Find where the given text appears and provide that cell's center as [x, y] coordinate. 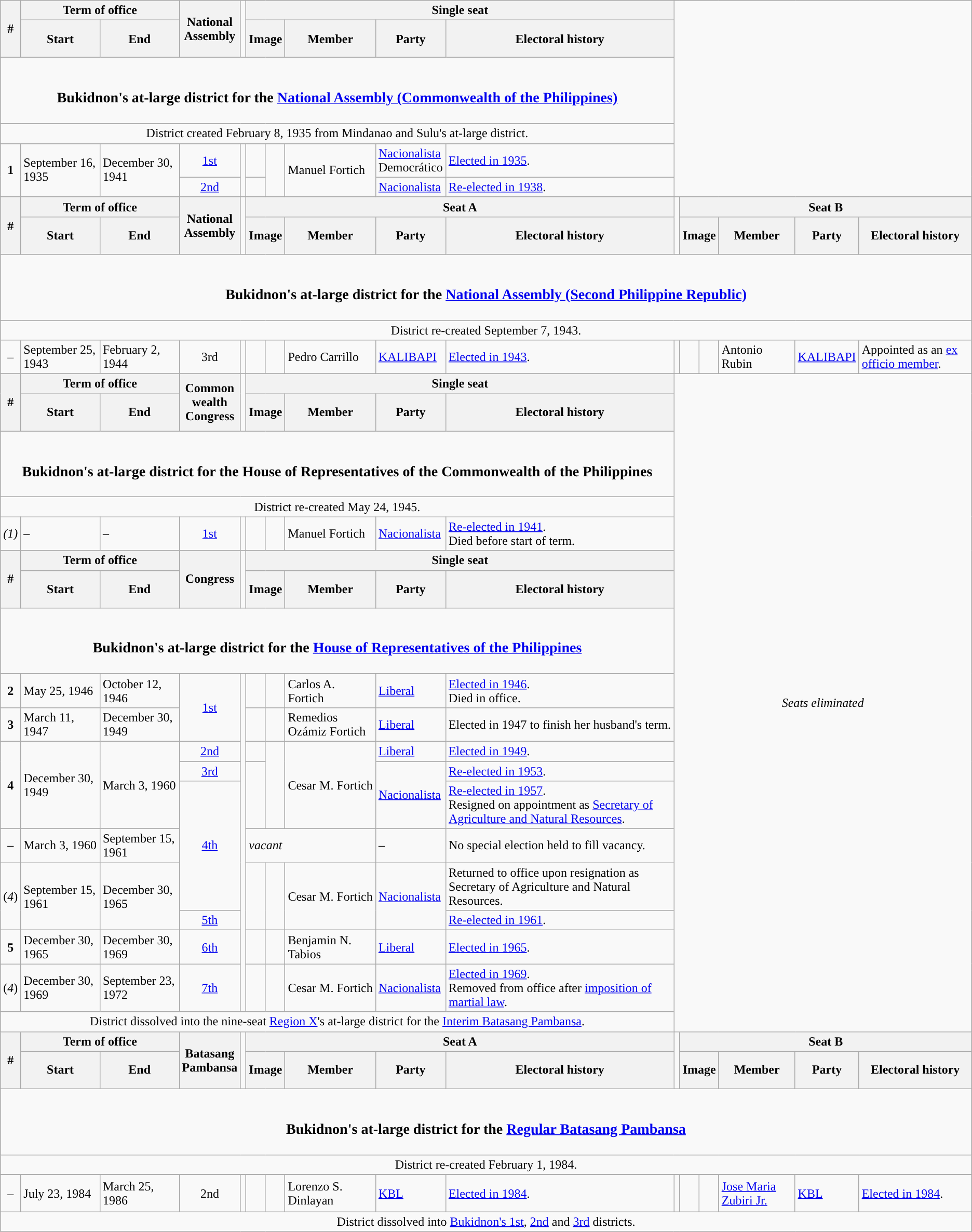
No special election held to fill vacancy. [560, 846]
District re-created September 7, 1943. [486, 330]
Returned to office upon resignation as Secretary of Agriculture and Natural Resources. [560, 887]
Elected in 1947 to finish her husband's term. [560, 724]
CommonwealthCongress [210, 403]
vacant [311, 846]
4th [210, 846]
District re-created February 1, 1984. [486, 1164]
October 12, 1946 [139, 691]
4 [10, 785]
Re-elected in 1953. [560, 771]
Elected in 1969.Removed from office after imposition of martial law. [560, 988]
Elected in 1949. [560, 751]
Bukidnon's at-large district for the House of Representatives of the Commonwealth of the Philippines [337, 464]
September 25, 1943 [60, 357]
Congress [210, 579]
3 [10, 724]
Antonio Rubin [757, 357]
District dissolved into Bukidnon's 1st, 2nd and 3rd districts. [486, 1222]
5th [210, 920]
Pedro Carrillo [330, 357]
December 30, 1941 [139, 170]
Seats eliminated [822, 703]
Re-elected in 1957.Resigned on appointment as Secretary of Agriculture and Natural Resources. [560, 805]
BatasangPambansa [210, 1060]
5 [10, 947]
District dissolved into the nine-seat Region X's at-large district for the Interim Batasang Pambansa. [337, 1022]
Elected in 1943. [560, 357]
July 23, 1984 [60, 1193]
February 2, 1944 [139, 357]
Re-elected in 1961. [560, 920]
District re-created May 24, 1945. [337, 507]
Carlos A. Fortich [330, 691]
Lorenzo S. Dinlayan [330, 1193]
September 16, 1935 [60, 170]
(1) [10, 534]
7th [210, 988]
March 25, 1986 [139, 1193]
Bukidnon's at-large district for the National Assembly (Commonwealth of the Philippines) [337, 90]
Re-elected in 1941.Died before start of term. [560, 534]
Bukidnon's at-large district for the House of Representatives of the Philippines [337, 641]
Elected in 1946.Died in office. [560, 691]
Benjamin N. Tabios [330, 947]
2 [10, 691]
May 25, 1946 [60, 691]
March 11, 1947 [60, 724]
Elected in 1935. [560, 160]
District created February 8, 1935 from Mindanao and Sulu's at-large district. [337, 133]
Jose Maria Zubiri Jr. [757, 1193]
NacionalistaDemocrático [410, 160]
1 [10, 170]
September 23, 1972 [139, 988]
Re-elected in 1938. [560, 187]
Bukidnon's at-large district for the National Assembly (Second Philippine Republic) [486, 287]
Appointed as an ex officio member. [915, 357]
6th [210, 947]
Bukidnon's at-large district for the Regular Batasang Pambansa [486, 1122]
Elected in 1965. [560, 947]
Remedios Ozámiz Fortich [330, 724]
